Determine the [x, y] coordinate at the center of the cell enclosing the given text.  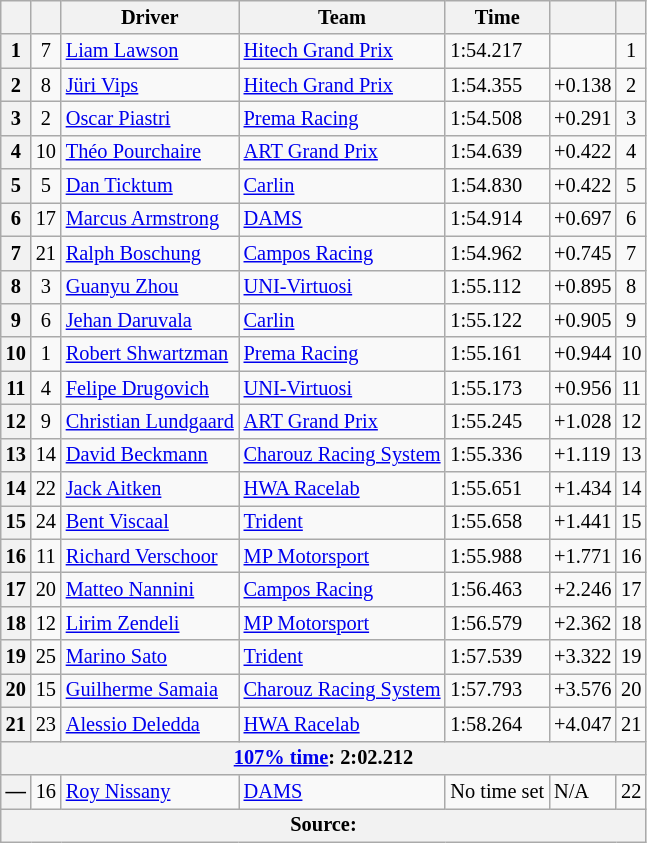
1:55.122 [497, 320]
Guanyu Zhou [150, 287]
1:55.173 [497, 388]
Jack Aitken [150, 489]
1:58.264 [497, 724]
1:54.508 [497, 118]
Robert Shwartzman [150, 354]
Marino Sato [150, 657]
Théo Pourchaire [150, 152]
Jüri Vips [150, 85]
+3.576 [582, 690]
25 [46, 657]
1:57.793 [497, 690]
107% time: 2:02.212 [324, 758]
+1.771 [582, 556]
+2.362 [582, 623]
+0.944 [582, 354]
1:55.245 [497, 421]
+1.119 [582, 455]
Time [497, 17]
1:55.658 [497, 522]
David Beckmann [150, 455]
Liam Lawson [150, 51]
Dan Ticktum [150, 186]
Alessio Deledda [150, 724]
+1.028 [582, 421]
1:55.651 [497, 489]
Guilherme Samaia [150, 690]
Felipe Drugovich [150, 388]
1:54.355 [497, 85]
Richard Verschoor [150, 556]
1:55.988 [497, 556]
Roy Nissany [150, 791]
— [16, 791]
1:57.539 [497, 657]
Ralph Boschung [150, 253]
Christian Lundgaard [150, 421]
+0.905 [582, 320]
1:55.336 [497, 455]
No time set [497, 791]
+0.745 [582, 253]
+0.895 [582, 287]
N/A [582, 791]
1:55.112 [497, 287]
1:54.639 [497, 152]
1:54.962 [497, 253]
Bent Viscaal [150, 522]
+0.697 [582, 219]
Oscar Piastri [150, 118]
+4.047 [582, 724]
+3.322 [582, 657]
+1.434 [582, 489]
Matteo Nannini [150, 589]
Jehan Daruvala [150, 320]
Marcus Armstrong [150, 219]
+0.138 [582, 85]
23 [46, 724]
+0.956 [582, 388]
1:54.830 [497, 186]
1:54.217 [497, 51]
Team [342, 17]
Source: [324, 825]
1:56.579 [497, 623]
Driver [150, 17]
+1.441 [582, 522]
1:55.161 [497, 354]
1:56.463 [497, 589]
+2.246 [582, 589]
1:54.914 [497, 219]
+0.291 [582, 118]
Lirim Zendeli [150, 623]
24 [46, 522]
